Find where the given text appears and provide that cell's center as (x, y) coordinate. 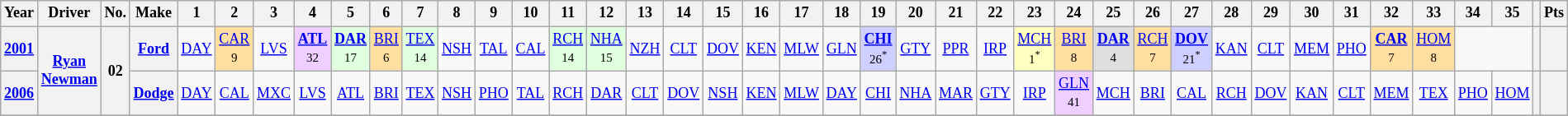
Ryan Newman (69, 71)
31 (1351, 13)
RCH7 (1153, 49)
28 (1231, 13)
MCH (1113, 93)
7 (420, 13)
14 (684, 13)
35 (1513, 13)
3 (274, 13)
2006 (20, 93)
21 (956, 13)
33 (1433, 13)
NHA15 (607, 49)
4 (312, 13)
13 (645, 13)
DAR4 (1113, 49)
9 (494, 13)
DOV21* (1192, 49)
29 (1271, 13)
34 (1473, 13)
25 (1113, 13)
BRI8 (1074, 49)
ATL (351, 93)
Dodge (154, 93)
CAR9 (234, 49)
MXC (274, 93)
23 (1035, 13)
19 (879, 13)
BRI6 (386, 49)
NHA (916, 93)
32 (1391, 13)
11 (568, 13)
NZH (645, 49)
GLN41 (1074, 93)
Ford (154, 49)
18 (841, 13)
15 (723, 13)
PPR (956, 49)
RCH14 (568, 49)
DAR17 (351, 49)
02 (116, 71)
DAR (607, 93)
6 (386, 13)
CHI (879, 93)
MAR (956, 93)
16 (761, 13)
Pts (1554, 13)
12 (607, 13)
HOM8 (1433, 49)
CHI26* (879, 49)
20 (916, 13)
Year (20, 13)
22 (995, 13)
No. (116, 13)
Make (154, 13)
ATL32 (312, 49)
TEX14 (420, 49)
Driver (69, 13)
2001 (20, 49)
10 (530, 13)
5 (351, 13)
HOM (1513, 93)
MCH1* (1035, 49)
2 (234, 13)
8 (457, 13)
30 (1312, 13)
24 (1074, 13)
GLN (841, 49)
27 (1192, 13)
17 (801, 13)
26 (1153, 13)
CAR7 (1391, 49)
1 (197, 13)
